Scan for the cell matching the given text and deliver its (X, Y) coordinate at center. 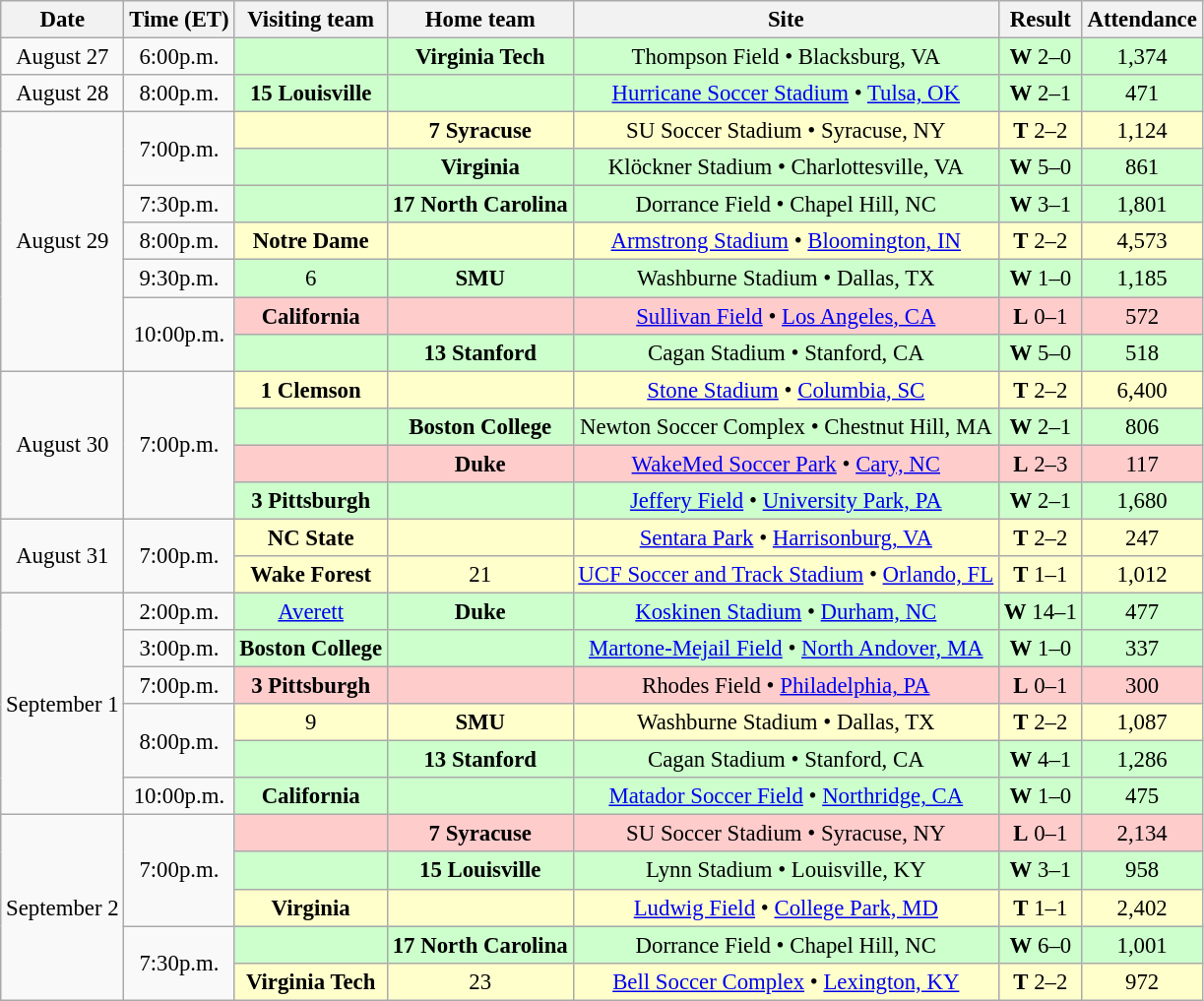
1,680 (1142, 501)
Attendance (1142, 20)
August 29 (63, 242)
2:00p.m. (179, 611)
August 27 (63, 57)
2,134 (1142, 834)
Home team (480, 20)
Sentara Park • Harrisonburg, VA (786, 537)
1,801 (1142, 205)
Jeffery Field • University Park, PA (786, 501)
9:30p.m. (179, 279)
6,400 (1142, 390)
572 (1142, 316)
958 (1142, 871)
972 (1142, 981)
117 (1142, 464)
300 (1142, 686)
1,124 (1142, 131)
Visiting team (311, 20)
1,374 (1142, 57)
1,087 (1142, 722)
Date (63, 20)
2,402 (1142, 907)
W 6–0 (1042, 945)
Koskinen Stadium • Durham, NC (786, 611)
Notre Dame (311, 241)
Stone Stadium • Columbia, SC (786, 390)
23 (480, 981)
Ludwig Field • College Park, MD (786, 907)
21 (480, 575)
337 (1142, 649)
Matador Soccer Field • Northridge, CA (786, 796)
W 14–1 (1042, 611)
Thompson Field • Blacksburg, VA (786, 57)
W 2–0 (1042, 57)
Sullivan Field • Los Angeles, CA (786, 316)
Hurricane Soccer Stadium • Tulsa, OK (786, 94)
Klöckner Stadium • Charlottesville, VA (786, 167)
3:00p.m. (179, 649)
UCF Soccer and Track Stadium • Orlando, FL (786, 575)
September 1 (63, 704)
806 (1142, 426)
Wake Forest (311, 575)
1,001 (1142, 945)
Rhodes Field • Philadelphia, PA (786, 686)
6 (311, 279)
1 Clemson (311, 390)
September 2 (63, 907)
475 (1142, 796)
Site (786, 20)
Averett (311, 611)
Martone-Mejail Field • North Andover, MA (786, 649)
WakeMed Soccer Park • Cary, NC (786, 464)
477 (1142, 611)
August 28 (63, 94)
Result (1042, 20)
Armstrong Stadium • Bloomington, IN (786, 241)
6:00p.m. (179, 57)
861 (1142, 167)
247 (1142, 537)
471 (1142, 94)
1,012 (1142, 575)
August 31 (63, 555)
August 30 (63, 445)
NC State (311, 537)
Time (ET) (179, 20)
9 (311, 722)
W 4–1 (1042, 760)
518 (1142, 352)
Newton Soccer Complex • Chestnut Hill, MA (786, 426)
4,573 (1142, 241)
Lynn Stadium • Louisville, KY (786, 871)
1,286 (1142, 760)
1,185 (1142, 279)
Bell Soccer Complex • Lexington, KY (786, 981)
L 2–3 (1042, 464)
